Scan for the cell matching the given text and deliver its (x, y) coordinate at center. 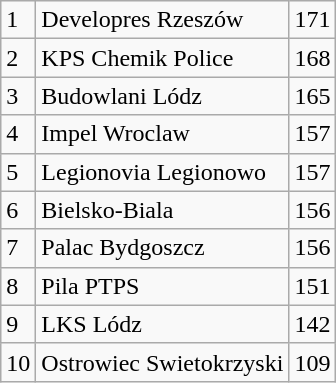
3 (18, 96)
171 (312, 20)
8 (18, 286)
4 (18, 134)
Bielsko-Biala (162, 210)
Palac Bydgoszcz (162, 248)
151 (312, 286)
165 (312, 96)
Impel Wroclaw (162, 134)
142 (312, 324)
Legionovia Legionowo (162, 172)
KPS Chemik Police (162, 58)
Budowlani Lódz (162, 96)
Developres Rzeszów (162, 20)
5 (18, 172)
109 (312, 362)
6 (18, 210)
Ostrowiec Swietokrzyski (162, 362)
1 (18, 20)
9 (18, 324)
Pila PTPS (162, 286)
2 (18, 58)
7 (18, 248)
168 (312, 58)
LKS Lódz (162, 324)
10 (18, 362)
